Output the (X, Y) coordinate of the center of the cell containing the given text.  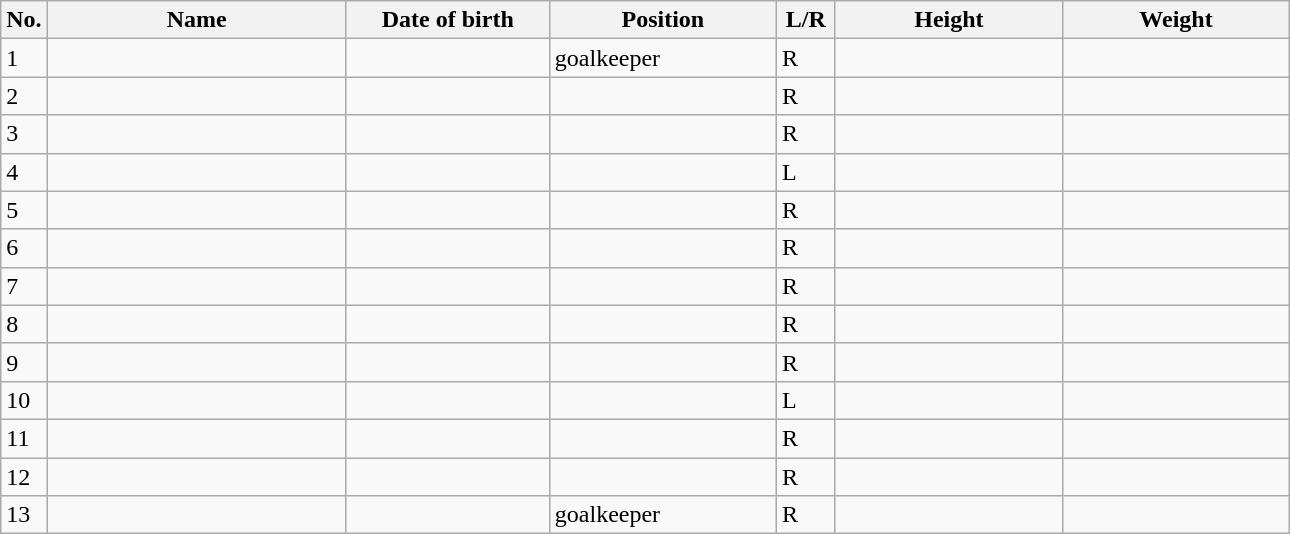
No. (24, 20)
Weight (1176, 20)
Name (196, 20)
L/R (806, 20)
3 (24, 134)
7 (24, 286)
12 (24, 477)
9 (24, 362)
11 (24, 438)
8 (24, 324)
2 (24, 96)
Date of birth (448, 20)
4 (24, 172)
5 (24, 210)
Height (948, 20)
13 (24, 515)
6 (24, 248)
Position (662, 20)
1 (24, 58)
10 (24, 400)
